From the cell containing the given text, extract its center point as [x, y] coordinate. 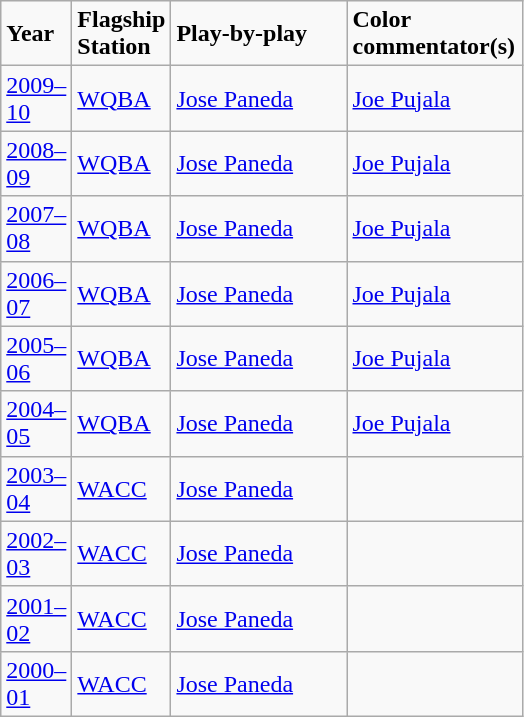
Color commentator(s) [435, 34]
2000–01 [36, 684]
2008–09 [36, 164]
2005–06 [36, 358]
2009–10 [36, 98]
2007–08 [36, 228]
Year [36, 34]
2002–03 [36, 554]
Play-by-play [259, 34]
2001–02 [36, 618]
2003–04 [36, 488]
2004–05 [36, 424]
Flagship Station [122, 34]
2006–07 [36, 294]
